Return the [X, Y] coordinate for the center point of the cell that contains the specified text.  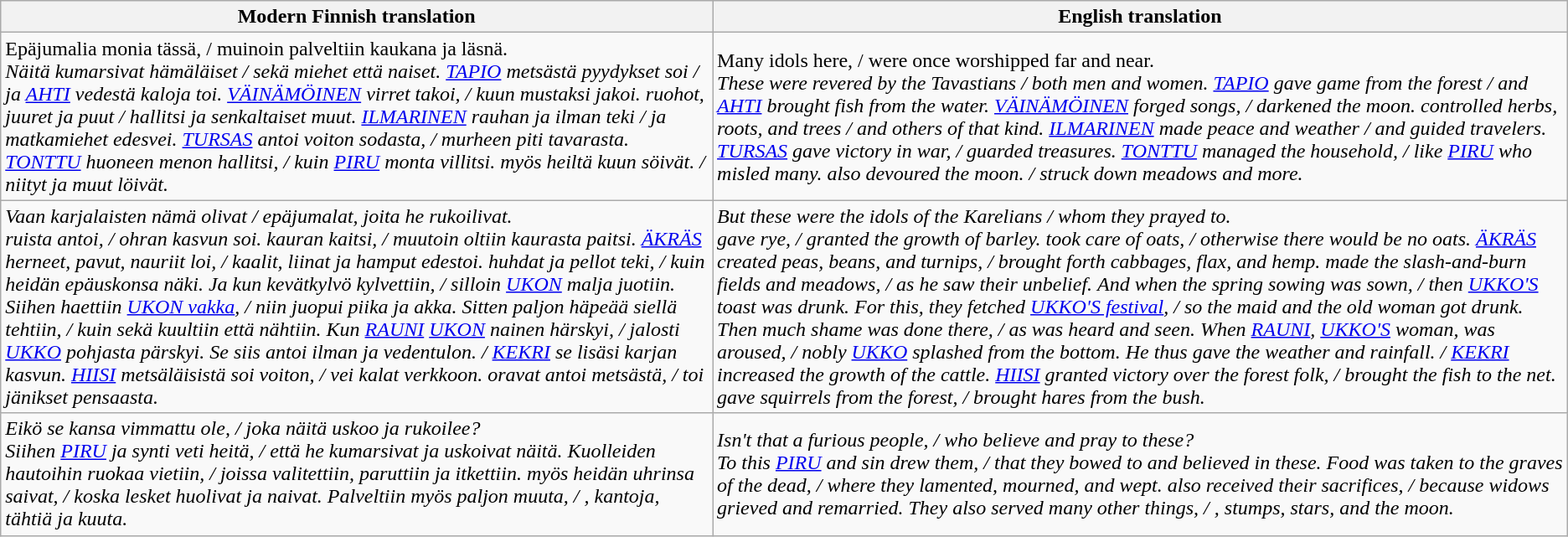
English translation [1141, 17]
Modern Finnish translation [357, 17]
